Find where the given text appears and provide that cell's center as [x, y] coordinate. 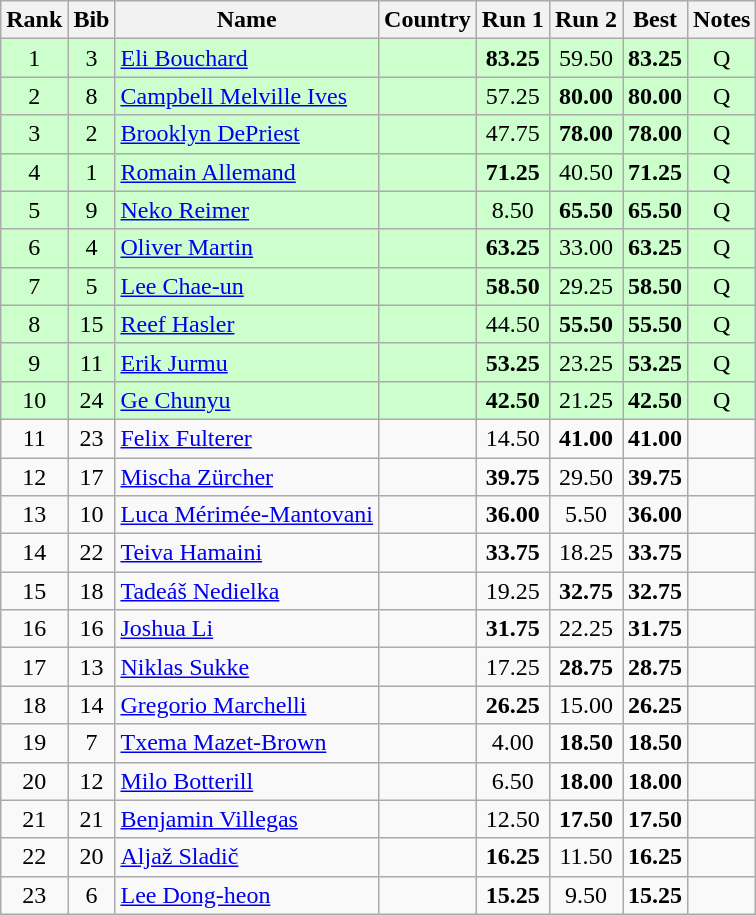
Mischa Zürcher [247, 477]
Brooklyn DePriest [247, 134]
33.00 [586, 248]
6.50 [512, 781]
Erik Jurmu [247, 362]
Campbell Melville Ives [247, 96]
Notes [722, 20]
Romain Allemand [247, 172]
15.00 [586, 705]
Bib [92, 20]
14.50 [512, 438]
Best [654, 20]
Aljaž Sladič [247, 857]
Rank [34, 20]
22.25 [586, 629]
Reef Hasler [247, 324]
24 [92, 400]
12.50 [512, 819]
Joshua Li [247, 629]
Luca Mérimée-Mantovani [247, 515]
8.50 [512, 210]
Oliver Martin [247, 248]
Run 2 [586, 20]
Lee Chae-un [247, 286]
Tadeáš Nedielka [247, 591]
Milo Botterill [247, 781]
Run 1 [512, 20]
Lee Dong-heon [247, 895]
Country [428, 20]
21.25 [586, 400]
29.50 [586, 477]
5.50 [586, 515]
57.25 [512, 96]
29.25 [586, 286]
18.25 [586, 553]
Teiva Hamaini [247, 553]
9.50 [586, 895]
19.25 [512, 591]
11.50 [586, 857]
44.50 [512, 324]
40.50 [586, 172]
17.25 [512, 667]
Neko Reimer [247, 210]
Txema Mazet-Brown [247, 743]
4.00 [512, 743]
47.75 [512, 134]
Benjamin Villegas [247, 819]
Ge Chunyu [247, 400]
Eli Bouchard [247, 58]
59.50 [586, 58]
Felix Fulterer [247, 438]
19 [34, 743]
Name [247, 20]
23.25 [586, 362]
Niklas Sukke [247, 667]
Gregorio Marchelli [247, 705]
